From the cell containing the given text, extract its center point as [X, Y] coordinate. 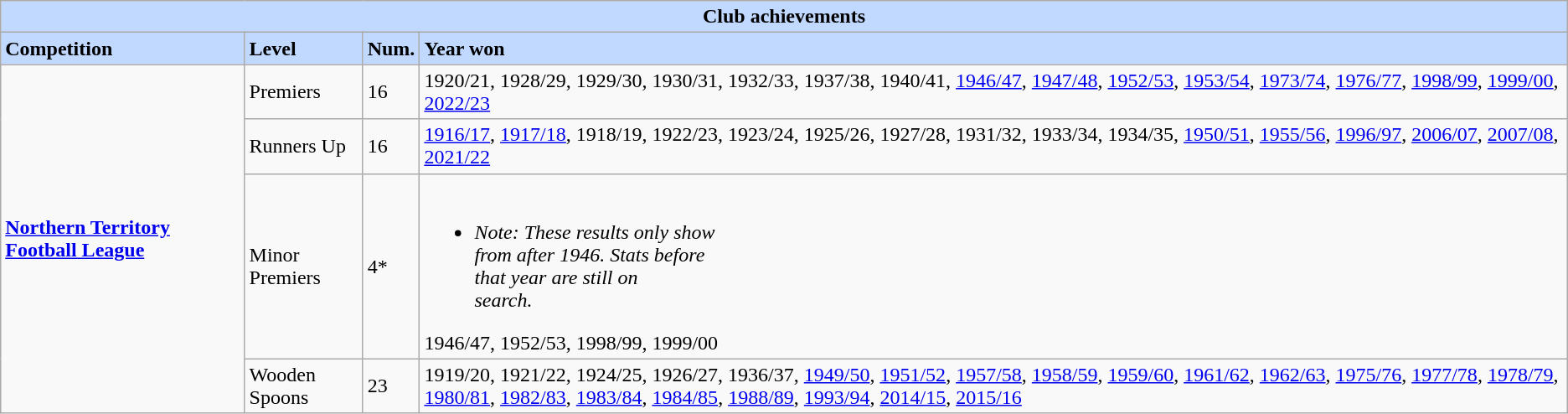
Wooden Spoons [303, 386]
4* [391, 267]
Year won [993, 49]
23 [391, 386]
Note: These results only showfrom after 1946. Stats beforethat year are still onsearch.1946/47, 1952/53, 1998/99, 1999/00 [993, 267]
Level [303, 49]
1916/17, 1917/18, 1918/19, 1922/23, 1923/24, 1925/26, 1927/28, 1931/32, 1933/34, 1934/35, 1950/51, 1955/56, 1996/97, 2006/07, 2007/08, 2021/22 [993, 146]
Runners Up [303, 146]
Competition [122, 49]
Minor Premiers [303, 267]
1920/21, 1928/29, 1929/30, 1930/31, 1932/33, 1937/38, 1940/41, 1946/47, 1947/48, 1952/53, 1953/54, 1973/74, 1976/77, 1998/99, 1999/00, 2022/23 [993, 92]
Num. [391, 49]
Premiers [303, 92]
Club achievements [784, 17]
Northern Territory Football League [122, 239]
